Identify which cell holds the provided text, then report its [x, y] central coordinate. 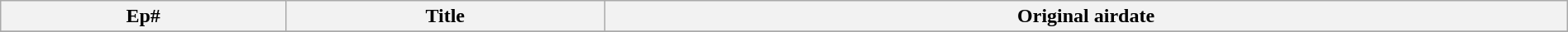
Original airdate [1086, 16]
Title [445, 16]
Ep# [144, 16]
